Capture the cell that displays the provided text and extract its [x, y] central coordinate. 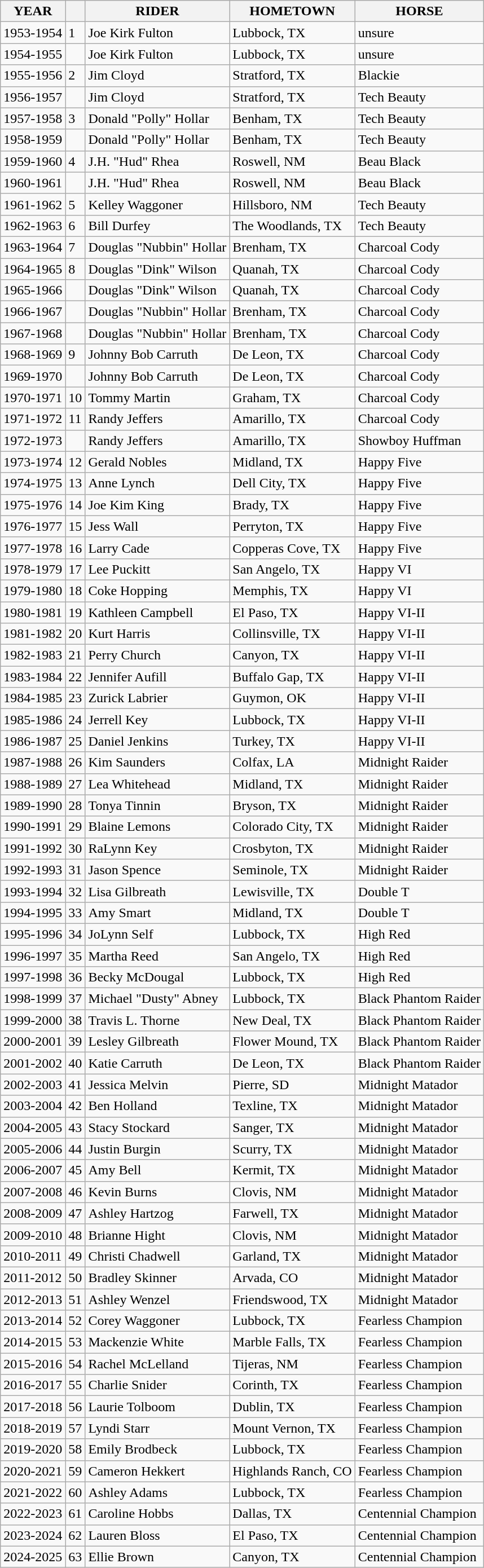
16 [76, 548]
23 [76, 698]
36 [76, 977]
57 [76, 1428]
6 [76, 226]
15 [76, 526]
Arvada, CO [292, 1278]
2012-2013 [33, 1299]
1982-1983 [33, 655]
Emily Brodbeck [157, 1450]
Martha Reed [157, 956]
55 [76, 1385]
Katie Carruth [157, 1063]
2010-2011 [33, 1256]
45 [76, 1170]
Kurt Harris [157, 634]
Travis L. Thorne [157, 1020]
21 [76, 655]
Larry Cade [157, 548]
1970-1971 [33, 398]
Dell City, TX [292, 483]
Highlands Ranch, CO [292, 1471]
Dallas, TX [292, 1514]
1961-1962 [33, 204]
Mount Vernon, TX [292, 1428]
Tommy Martin [157, 398]
Kathleen Campbell [157, 612]
1985-1986 [33, 720]
Jennifer Aufill [157, 677]
Dublin, TX [292, 1407]
1967-1968 [33, 333]
Amy Bell [157, 1170]
JoLynn Self [157, 934]
1992-1993 [33, 870]
2003-2004 [33, 1106]
Seminole, TX [292, 870]
47 [76, 1213]
41 [76, 1085]
2016-2017 [33, 1385]
Jess Wall [157, 526]
40 [76, 1063]
2001-2002 [33, 1063]
Kelley Waggoner [157, 204]
Zurick Labrier [157, 698]
Lee Puckitt [157, 569]
Farwell, TX [292, 1213]
11 [76, 419]
56 [76, 1407]
Sanger, TX [292, 1127]
12 [76, 462]
60 [76, 1492]
2009-2010 [33, 1235]
Ben Holland [157, 1106]
HOMETOWN [292, 11]
1996-1997 [33, 956]
Graham, TX [292, 398]
8 [76, 269]
YEAR [33, 11]
2014-2015 [33, 1342]
1983-1984 [33, 677]
Bill Durfey [157, 226]
1991-1992 [33, 848]
2021-2022 [33, 1492]
51 [76, 1299]
Colfax, LA [292, 763]
Caroline Hobbs [157, 1514]
2020-2021 [33, 1471]
59 [76, 1471]
14 [76, 505]
1976-1977 [33, 526]
Anne Lynch [157, 483]
Scurry, TX [292, 1149]
Rachel McLelland [157, 1364]
3 [76, 118]
63 [76, 1557]
4 [76, 161]
Collinsville, TX [292, 634]
Becky McDougal [157, 977]
27 [76, 784]
5 [76, 204]
RaLynn Key [157, 848]
Corinth, TX [292, 1385]
1963-1964 [33, 247]
1956-1957 [33, 97]
Tijeras, NM [292, 1364]
Lyndi Starr [157, 1428]
2018-2019 [33, 1428]
1993-1994 [33, 891]
1995-1996 [33, 934]
1997-1998 [33, 977]
1 [76, 33]
2000-2001 [33, 1042]
2005-2006 [33, 1149]
Cameron Hekkert [157, 1471]
2006-2007 [33, 1170]
54 [76, 1364]
HORSE [419, 11]
1953-1954 [33, 33]
1984-1985 [33, 698]
Kevin Burns [157, 1192]
New Deal, TX [292, 1020]
Flower Mound, TX [292, 1042]
29 [76, 827]
1974-1975 [33, 483]
28 [76, 805]
37 [76, 999]
Tonya Tinnin [157, 805]
48 [76, 1235]
20 [76, 634]
Coke Hopping [157, 591]
1975-1976 [33, 505]
Copperas Cove, TX [292, 548]
Lewisville, TX [292, 891]
1954-1955 [33, 54]
Garland, TX [292, 1256]
46 [76, 1192]
34 [76, 934]
Michael "Dusty" Abney [157, 999]
1978-1979 [33, 569]
Pierre, SD [292, 1085]
61 [76, 1514]
Brianne Hight [157, 1235]
1965-1966 [33, 290]
1973-1974 [33, 462]
Gerald Nobles [157, 462]
Guymon, OK [292, 698]
1990-1991 [33, 827]
Buffalo Gap, TX [292, 677]
2022-2023 [33, 1514]
2008-2009 [33, 1213]
33 [76, 913]
2017-2018 [33, 1407]
1994-1995 [33, 913]
Perryton, TX [292, 526]
1977-1978 [33, 548]
2002-2003 [33, 1085]
62 [76, 1535]
Showboy Huffman [419, 441]
1972-1973 [33, 441]
Bryson, TX [292, 805]
1980-1981 [33, 612]
Corey Waggoner [157, 1321]
Ellie Brown [157, 1557]
Daniel Jenkins [157, 741]
Charlie Snider [157, 1385]
Ashley Adams [157, 1492]
1962-1963 [33, 226]
58 [76, 1450]
Joe Kim King [157, 505]
1959-1960 [33, 161]
Ashley Hartzog [157, 1213]
Marble Falls, TX [292, 1342]
22 [76, 677]
50 [76, 1278]
RIDER [157, 11]
38 [76, 1020]
1960-1961 [33, 183]
Jerrell Key [157, 720]
1987-1988 [33, 763]
9 [76, 355]
26 [76, 763]
Amy Smart [157, 913]
44 [76, 1149]
1989-1990 [33, 805]
Laurie Tolboom [157, 1407]
2019-2020 [33, 1450]
Lisa Gilbreath [157, 891]
52 [76, 1321]
Lesley Gilbreath [157, 1042]
1957-1958 [33, 118]
30 [76, 848]
2015-2016 [33, 1364]
35 [76, 956]
18 [76, 591]
1979-1980 [33, 591]
13 [76, 483]
1955-1956 [33, 76]
Hillsboro, NM [292, 204]
Blaine Lemons [157, 827]
1988-1989 [33, 784]
1968-1969 [33, 355]
39 [76, 1042]
Kermit, TX [292, 1170]
1971-1972 [33, 419]
7 [76, 247]
Lauren Bloss [157, 1535]
Kim Saunders [157, 763]
2024-2025 [33, 1557]
49 [76, 1256]
1986-1987 [33, 741]
Perry Church [157, 655]
1966-1967 [33, 312]
19 [76, 612]
Justin Burgin [157, 1149]
Texline, TX [292, 1106]
17 [76, 569]
2013-2014 [33, 1321]
10 [76, 398]
Jessica Melvin [157, 1085]
Colorado City, TX [292, 827]
Bradley Skinner [157, 1278]
25 [76, 741]
1998-1999 [33, 999]
Memphis, TX [292, 591]
Christi Chadwell [157, 1256]
Ashley Wenzel [157, 1299]
1999-2000 [33, 1020]
Mackenzie White [157, 1342]
2 [76, 76]
2011-2012 [33, 1278]
24 [76, 720]
Turkey, TX [292, 741]
Friendswood, TX [292, 1299]
1969-1970 [33, 376]
Jason Spence [157, 870]
42 [76, 1106]
Brady, TX [292, 505]
Blackie [419, 76]
The Woodlands, TX [292, 226]
1964-1965 [33, 269]
Lea Whitehead [157, 784]
31 [76, 870]
1958-1959 [33, 140]
2023-2024 [33, 1535]
32 [76, 891]
43 [76, 1127]
Stacy Stockard [157, 1127]
1981-1982 [33, 634]
2004-2005 [33, 1127]
2007-2008 [33, 1192]
Crosbyton, TX [292, 848]
53 [76, 1342]
